For the text-containing cell, return its midpoint in [x, y] coordinate format. 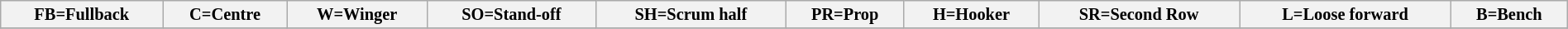
SR=Second Row [1140, 14]
W=Winger [357, 14]
C=Centre [225, 14]
H=Hooker [971, 14]
B=Bench [1508, 14]
FB=Fullback [82, 14]
SH=Scrum half [691, 14]
SO=Stand-off [511, 14]
PR=Prop [845, 14]
L=Loose forward [1346, 14]
